Find where the given text appears and provide that cell's center as (x, y) coordinate. 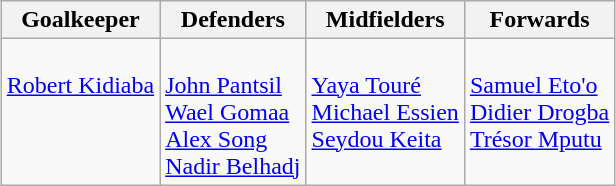
Forwards (539, 20)
Samuel Eto'o Didier Drogba Trésor Mputu (539, 112)
Midfielders (385, 20)
Robert Kidiaba (80, 112)
Yaya Touré Michael Essien Seydou Keita (385, 112)
Goalkeeper (80, 20)
Defenders (233, 20)
John Pantsil Wael Gomaa Alex Song Nadir Belhadj (233, 112)
